Detect which cell encompasses the target text, then output its (x, y) center coordinate. 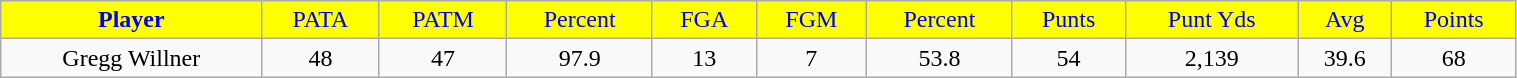
Avg (1344, 20)
FGM (812, 20)
53.8 (940, 58)
13 (704, 58)
7 (812, 58)
Punt Yds (1212, 20)
FGA (704, 20)
48 (320, 58)
Gregg Willner (132, 58)
Points (1454, 20)
68 (1454, 58)
PATM (443, 20)
2,139 (1212, 58)
54 (1068, 58)
Player (132, 20)
39.6 (1344, 58)
47 (443, 58)
PATA (320, 20)
97.9 (580, 58)
Punts (1068, 20)
